Scan for the cell matching the given text and deliver its [X, Y] coordinate at center. 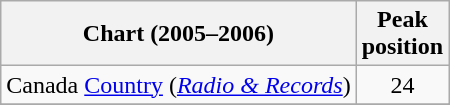
Canada Country (Radio & Records) [178, 85]
24 [402, 85]
Peakposition [402, 34]
Chart (2005–2006) [178, 34]
